Provide the (x, y) coordinate of the cell's center where the given text is located.  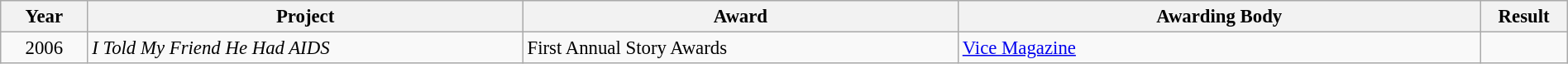
Vice Magazine (1219, 48)
Awarding Body (1219, 17)
Award (740, 17)
Project (305, 17)
First Annual Story Awards (740, 48)
2006 (45, 48)
Year (45, 17)
I Told My Friend He Had AIDS (305, 48)
Result (1523, 17)
